Return [x, y] of the center of cell containing provided text 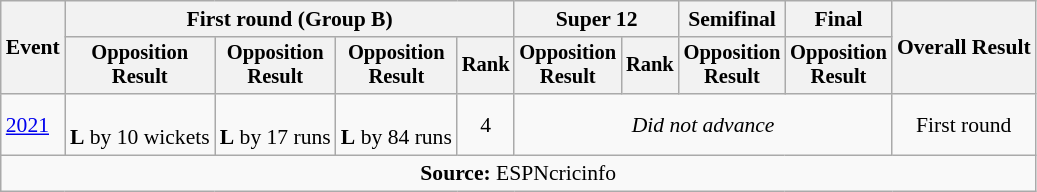
Semifinal [732, 19]
Super 12 [596, 19]
Source: ESPNcricinfo [518, 174]
4 [486, 124]
First round (Group B) [290, 19]
First round [964, 124]
L by 10 wickets [140, 124]
Did not advance [702, 124]
Final [838, 19]
Event [33, 48]
2021 [33, 124]
Overall Result [964, 48]
L by 17 runs [276, 124]
L by 84 runs [396, 124]
